Provide the [X, Y] coordinate of the cell's center where the given text is located.  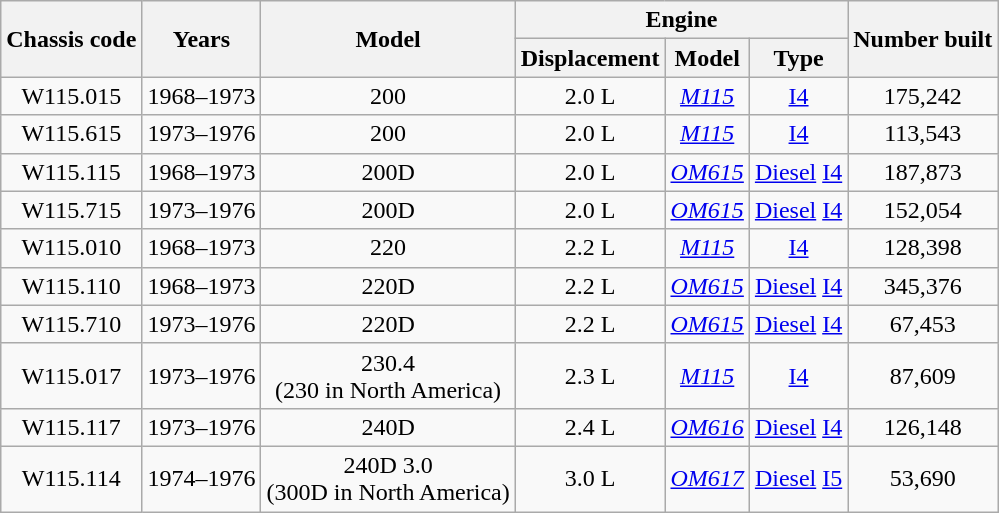
W115.115 [72, 172]
OM616 [707, 427]
OM617 [707, 478]
W115.017 [72, 376]
W115.110 [72, 286]
1974–1976 [202, 478]
128,398 [923, 248]
W115.015 [72, 96]
W115.010 [72, 248]
Displacement [590, 58]
Engine [681, 20]
87,609 [923, 376]
126,148 [923, 427]
240D [388, 427]
W115.117 [72, 427]
W115.114 [72, 478]
113,543 [923, 134]
Years [202, 39]
67,453 [923, 324]
345,376 [923, 286]
230.4(230 in North America) [388, 376]
W115.615 [72, 134]
Number built [923, 39]
175,242 [923, 96]
53,690 [923, 478]
2.3 L [590, 376]
Type [798, 58]
Diesel I5 [798, 478]
220 [388, 248]
3.0 L [590, 478]
152,054 [923, 210]
187,873 [923, 172]
240D 3.0(300D in North America) [388, 478]
W115.715 [72, 210]
Chassis code [72, 39]
W115.710 [72, 324]
2.4 L [590, 427]
